Detect which cell encompasses the target text, then output its [X, Y] center coordinate. 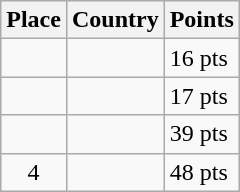
Country [115, 20]
48 pts [202, 172]
Points [202, 20]
4 [34, 172]
39 pts [202, 134]
16 pts [202, 58]
Place [34, 20]
17 pts [202, 96]
